Find where the given text appears and provide that cell's center as (x, y) coordinate. 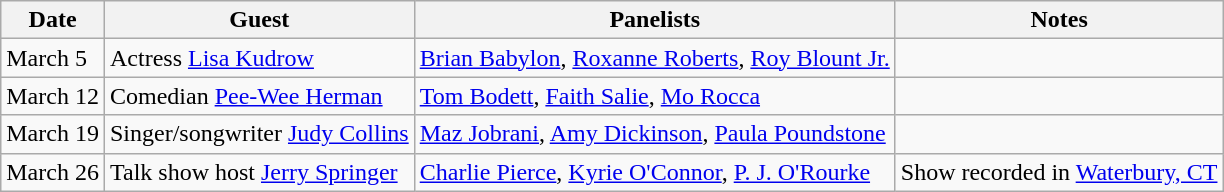
Tom Bodett, Faith Salie, Mo Rocca (654, 96)
Charlie Pierce, Kyrie O'Connor, P. J. O'Rourke (654, 172)
Singer/songwriter Judy Collins (259, 134)
March 12 (53, 96)
Guest (259, 20)
Show recorded in Waterbury, CT (1059, 172)
March 26 (53, 172)
March 19 (53, 134)
Maz Jobrani, Amy Dickinson, Paula Poundstone (654, 134)
March 5 (53, 58)
Panelists (654, 20)
Talk show host Jerry Springer (259, 172)
Date (53, 20)
Brian Babylon, Roxanne Roberts, Roy Blount Jr. (654, 58)
Actress Lisa Kudrow (259, 58)
Notes (1059, 20)
Comedian Pee-Wee Herman (259, 96)
